Determine the [x, y] coordinate at the center of the cell enclosing the given text.  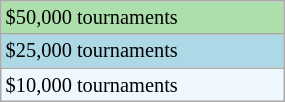
$10,000 tournaments [142, 85]
$50,000 tournaments [142, 17]
$25,000 tournaments [142, 51]
